Locate the cell with the specified text and output its (x, y) center coordinate. 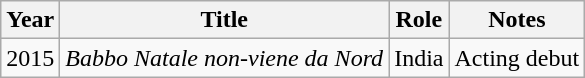
Year (30, 20)
Role (419, 20)
Acting debut (517, 58)
2015 (30, 58)
Notes (517, 20)
Title (224, 20)
India (419, 58)
Babbo Natale non-viene da Nord (224, 58)
